Provide the [x, y] coordinate of the cell's center where the given text is located.  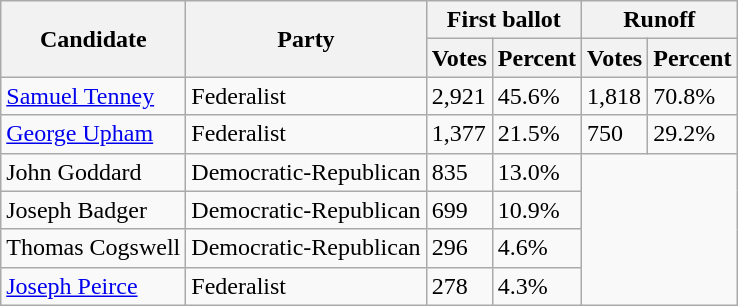
4.3% [536, 286]
Joseph Badger [94, 210]
1,818 [615, 96]
First ballot [504, 20]
Party [306, 39]
699 [459, 210]
835 [459, 172]
1,377 [459, 134]
Samuel Tenney [94, 96]
Candidate [94, 39]
Thomas Cogswell [94, 248]
10.9% [536, 210]
29.2% [692, 134]
Runoff [660, 20]
278 [459, 286]
13.0% [536, 172]
George Upham [94, 134]
Joseph Peirce [94, 286]
John Goddard [94, 172]
70.8% [692, 96]
45.6% [536, 96]
750 [615, 134]
4.6% [536, 248]
296 [459, 248]
21.5% [536, 134]
2,921 [459, 96]
